Determine the [x, y] coordinate at the center of the cell enclosing the given text.  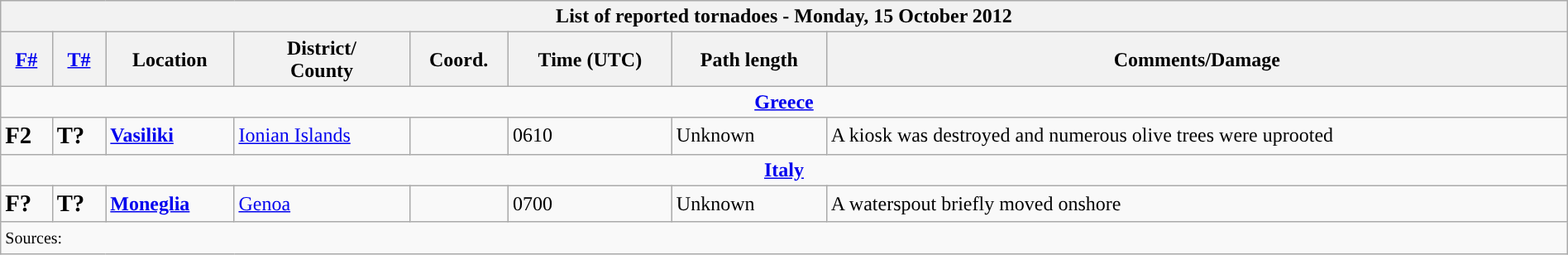
Location [170, 60]
Greece [784, 102]
Italy [784, 170]
Path length [749, 60]
F? [26, 204]
Sources: [784, 238]
Ionian Islands [322, 136]
0700 [590, 204]
List of reported tornadoes - Monday, 15 October 2012 [784, 17]
A kiosk was destroyed and numerous olive trees were uprooted [1197, 136]
A waterspout briefly moved onshore [1197, 204]
F2 [26, 136]
District/County [322, 60]
F# [26, 60]
0610 [590, 136]
Vasiliki [170, 136]
T# [79, 60]
Genoa [322, 204]
Moneglia [170, 204]
Comments/Damage [1197, 60]
Time (UTC) [590, 60]
Coord. [458, 60]
